Return the (X, Y) coordinate for the center point of the cell that contains the specified text.  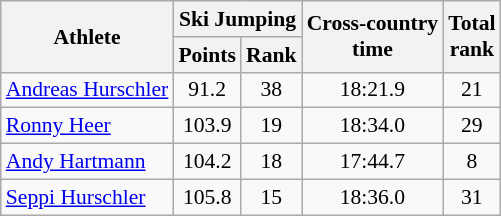
105.8 (207, 197)
15 (272, 197)
38 (272, 90)
18 (272, 162)
Points (207, 55)
Seppi Hurschler (88, 197)
Athlete (88, 36)
21 (472, 90)
Total rank (472, 36)
29 (472, 126)
Rank (272, 55)
103.9 (207, 126)
91.2 (207, 90)
Andreas Hurschler (88, 90)
Ski Jumping (237, 19)
Andy Hartmann (88, 162)
18:36.0 (373, 197)
17:44.7 (373, 162)
Cross-country time (373, 36)
104.2 (207, 162)
Ronny Heer (88, 126)
8 (472, 162)
18:34.0 (373, 126)
18:21.9 (373, 90)
31 (472, 197)
19 (272, 126)
